Find where the given text appears and provide that cell's center as [x, y] coordinate. 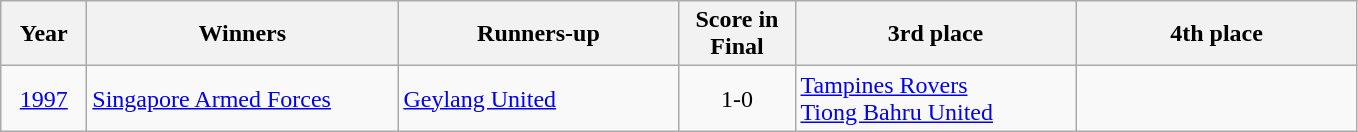
Runners-up [538, 34]
3rd place [936, 34]
Geylang United [538, 98]
Winners [242, 34]
Singapore Armed Forces [242, 98]
Score inFinal [737, 34]
Tampines Rovers Tiong Bahru United [936, 98]
1-0 [737, 98]
1997 [44, 98]
4th place [1216, 34]
Year [44, 34]
